Capture the cell that displays the provided text and extract its (X, Y) central coordinate. 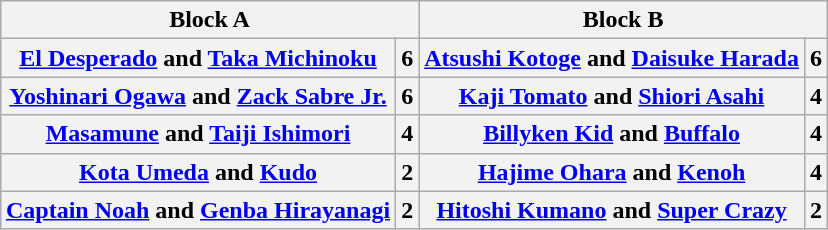
Block A (209, 20)
El Desperado and Taka Michinoku (198, 58)
Masamune and Taiji Ishimori (198, 134)
Yoshinari Ogawa and Zack Sabre Jr. (198, 96)
Kaji Tomato and Shiori Asahi (612, 96)
Billyken Kid and Buffalo (612, 134)
Hajime Ohara and Kenoh (612, 172)
Captain Noah and Genba Hirayanagi (198, 210)
Block B (624, 20)
Hitoshi Kumano and Super Crazy (612, 210)
Kota Umeda and Kudo (198, 172)
Atsushi Kotoge and Daisuke Harada (612, 58)
